Output the (x, y) coordinate of the center of the cell containing the given text.  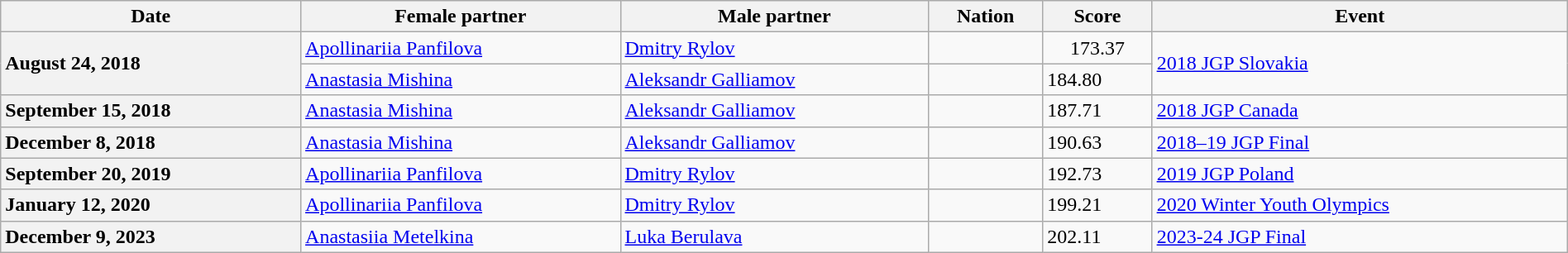
December 9, 2023 (151, 236)
2020 Winter Youth Olympics (1360, 205)
January 12, 2020 (151, 205)
2019 JGP Poland (1360, 174)
2023-24 JGP Final (1360, 236)
Male partner (774, 17)
2018–19 JGP Final (1360, 142)
190.63 (1097, 142)
Anastasiia Metelkina (461, 236)
199.21 (1097, 205)
2018 JGP Slovakia (1360, 64)
Event (1360, 17)
184.80 (1097, 79)
Score (1097, 17)
Luka Berulava (774, 236)
September 15, 2018 (151, 111)
December 8, 2018 (151, 142)
2018 JGP Canada (1360, 111)
202.11 (1097, 236)
Female partner (461, 17)
Date (151, 17)
August 24, 2018 (151, 64)
Nation (986, 17)
173.37 (1097, 48)
September 20, 2019 (151, 174)
192.73 (1097, 174)
187.71 (1097, 111)
